Find where the given text appears and provide that cell's center as (X, Y) coordinate. 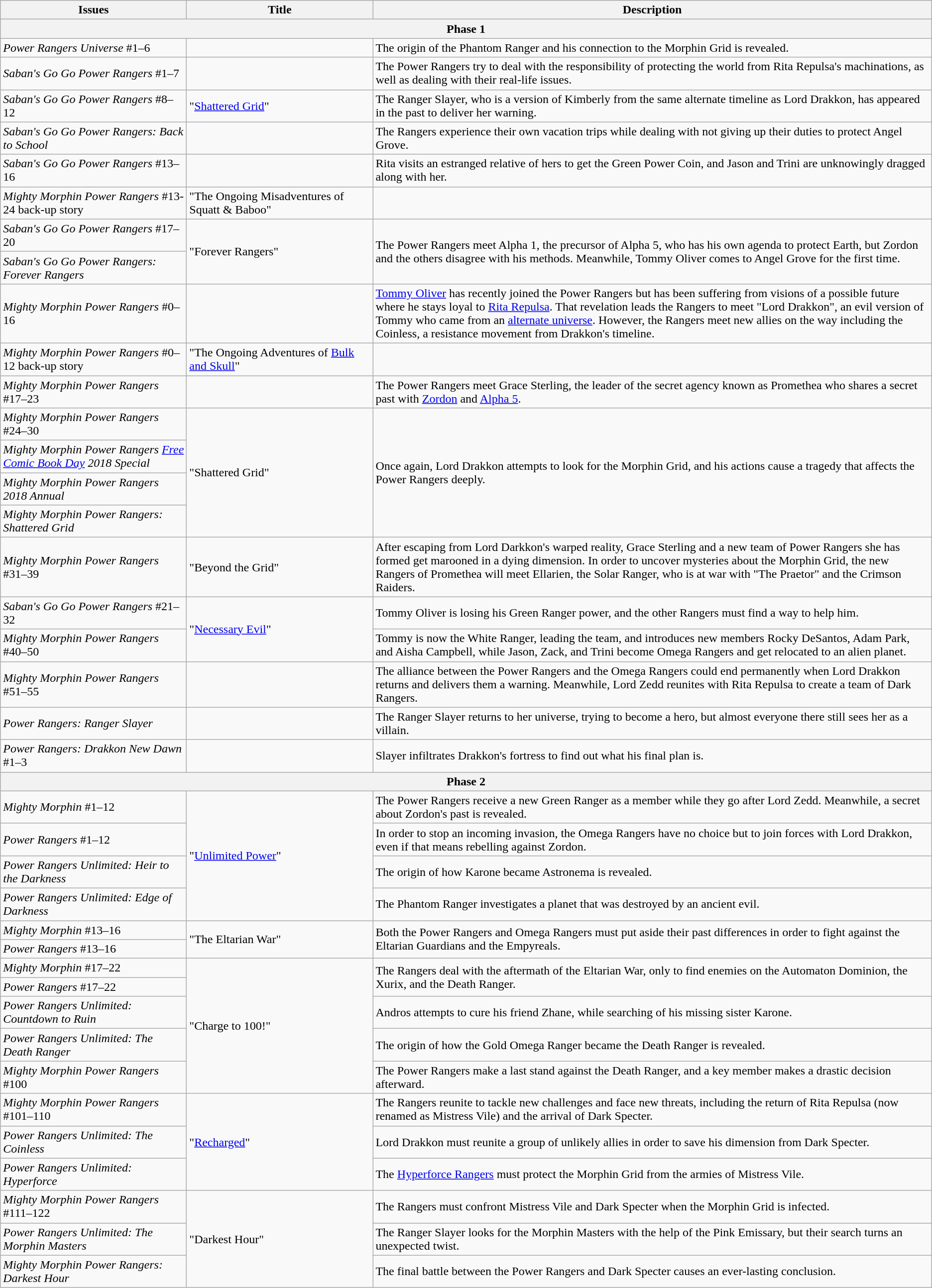
Mighty Morphin Power Rangers #101–110 (94, 1110)
Mighty Morphin Power Rangers: Darkest Hour (94, 1271)
Lord Drakkon must reunite a group of unlikely allies in order to save his dimension from Dark Specter. (652, 1142)
Power Rangers #1–12 (94, 839)
Andros attempts to cure his friend Zhane, while searching of his missing sister Karone. (652, 1012)
Mighty Morphin Power Rangers #13-24 back-up story (94, 203)
The Rangers must confront Mistress Vile and Dark Specter when the Morphin Grid is infected. (652, 1206)
The final battle between the Power Rangers and Dark Specter causes an ever-lasting conclusion. (652, 1271)
Saban's Go Go Power Rangers #13–16 (94, 170)
"Darkest Hour" (280, 1239)
Rita visits an estranged relative of hers to get the Green Power Coin, and Jason and Trini are unknowingly dragged along with her. (652, 170)
Slayer infiltrates Drakkon's fortress to find out what his final plan is. (652, 755)
Saban's Go Go Power Rangers: Forever Rangers (94, 268)
The Hyperforce Rangers must protect the Morphin Grid from the armies of Mistress Vile. (652, 1175)
Saban's Go Go Power Rangers #8–12 (94, 106)
Power Rangers Universe #1–6 (94, 48)
Power Rangers Unlimited: Countdown to Ruin (94, 1012)
Mighty Morphin Power Rangers Free Comic Book Day 2018 Special (94, 457)
The Rangers deal with the aftermath of the Eltarian War, only to find enemies on the Automaton Dominion, the Xurix, and the Death Ranger. (652, 977)
Power Rangers Unlimited: Edge of Darkness (94, 904)
Saban's Go Go Power Rangers #17–20 (94, 235)
Power Rangers: Ranger Slayer (94, 724)
Mighty Morphin Power Rangers #111–122 (94, 1206)
The Ranger Slayer returns to her universe, trying to become a hero, but almost everyone there still sees her as a villain. (652, 724)
"Charge to 100!" (280, 1026)
The Power Rangers receive a new Green Ranger as a member while they go after Lord Zedd. Meanwhile, a secret about Zordon's past is revealed. (652, 807)
Title (280, 10)
Power Rangers Unlimited: Heir to the Darkness (94, 872)
Mighty Morphin Power Rangers #40–50 (94, 645)
"The Eltarian War" (280, 940)
Saban's Go Go Power Rangers: Back to School (94, 138)
The Phantom Ranger investigates a planet that was destroyed by an ancient evil. (652, 904)
The origin of how the Gold Omega Ranger became the Death Ranger is revealed. (652, 1045)
Power Rangers Unlimited: The Morphin Masters (94, 1239)
The origin of how Karone became Astronema is revealed. (652, 872)
Mighty Morphin Power Rangers #0–12 back-up story (94, 359)
The origin of the Phantom Ranger and his connection to the Morphin Grid is revealed. (652, 48)
Mighty Morphin Power Rangers #31–39 (94, 567)
"Beyond the Grid" (280, 567)
Power Rangers Unlimited: The Coinless (94, 1142)
The Ranger Slayer, who is a version of Kimberly from the same alternate timeline as Lord Drakkon, has appeared in the past to deliver her warning. (652, 106)
Tommy Oliver is losing his Green Ranger power, and the other Rangers must find a way to help him. (652, 613)
Saban's Go Go Power Rangers #1–7 (94, 74)
Mighty Morphin Power Rangers #100 (94, 1077)
Power Rangers Unlimited: The Death Ranger (94, 1045)
"The Ongoing Misadventures of Squatt & Baboo" (280, 203)
Mighty Morphin Power Rangers #0–16 (94, 314)
Mighty Morphin Power Rangers 2018 Annual (94, 489)
Mighty Morphin Power Rangers: Shattered Grid (94, 522)
Issues (94, 10)
Once again, Lord Drakkon attempts to look for the Morphin Grid, and his actions cause a tragedy that affects the Power Rangers deeply. (652, 473)
Mighty Morphin Power Rangers #17–23 (94, 391)
Phase 1 (466, 29)
"Unlimited Power" (280, 856)
"Recharged" (280, 1142)
The Power Rangers meet Grace Sterling, the leader of the secret agency known as Promethea who shares a secret past with Zordon and Alpha 5. (652, 391)
The Rangers experience their own vacation trips while dealing with not giving up their duties to protect Angel Grove. (652, 138)
Power Rangers Unlimited: Hyperforce (94, 1175)
"Forever Rangers" (280, 251)
Power Rangers #17–22 (94, 987)
Both the Power Rangers and Omega Rangers must put aside their past differences in order to fight against the Eltarian Guardians and the Empyreals. (652, 940)
Mighty Morphin Power Rangers #51–55 (94, 684)
Description (652, 10)
Mighty Morphin #13–16 (94, 930)
"The Ongoing Adventures of Bulk and Skull" (280, 359)
Mighty Morphin Power Rangers #24–30 (94, 424)
Mighty Morphin #1–12 (94, 807)
Phase 2 (466, 781)
Mighty Morphin #17–22 (94, 968)
Saban's Go Go Power Rangers #21–32 (94, 613)
"Necessary Evil" (280, 629)
The Power Rangers make a last stand against the Death Ranger, and a key member makes a drastic decision afterward. (652, 1077)
Power Rangers: Drakkon New Dawn #1–3 (94, 755)
Power Rangers #13–16 (94, 949)
The Ranger Slayer looks for the Morphin Masters with the help of the Pink Emissary, but their search turns an unexpected twist. (652, 1239)
